Provide the [X, Y] coordinate of the cell's center where the given text is located.  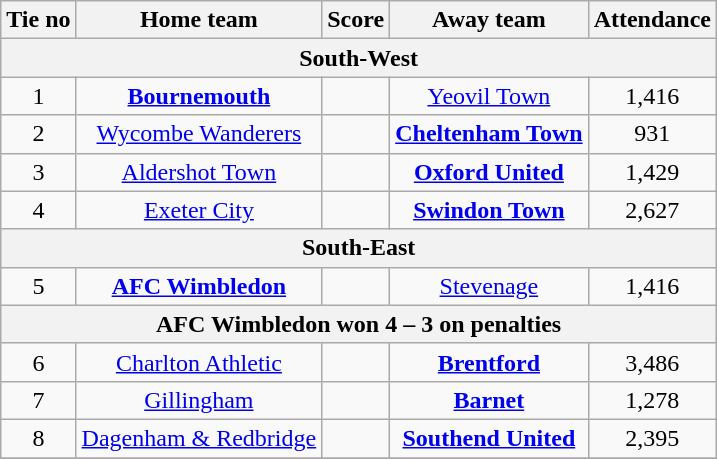
Gillingham [199, 400]
8 [38, 438]
Oxford United [489, 172]
Wycombe Wanderers [199, 134]
Away team [489, 20]
South-West [359, 58]
Tie no [38, 20]
Aldershot Town [199, 172]
Exeter City [199, 210]
4 [38, 210]
3,486 [652, 362]
2,395 [652, 438]
Score [356, 20]
AFC Wimbledon won 4 – 3 on penalties [359, 324]
Yeovil Town [489, 96]
Brentford [489, 362]
931 [652, 134]
5 [38, 286]
Home team [199, 20]
2,627 [652, 210]
1 [38, 96]
Southend United [489, 438]
Barnet [489, 400]
1,429 [652, 172]
Attendance [652, 20]
Swindon Town [489, 210]
3 [38, 172]
Dagenham & Redbridge [199, 438]
Bournemouth [199, 96]
AFC Wimbledon [199, 286]
Charlton Athletic [199, 362]
Stevenage [489, 286]
Cheltenham Town [489, 134]
2 [38, 134]
1,278 [652, 400]
7 [38, 400]
6 [38, 362]
South-East [359, 248]
